Return [x, y] of the center of cell containing provided text 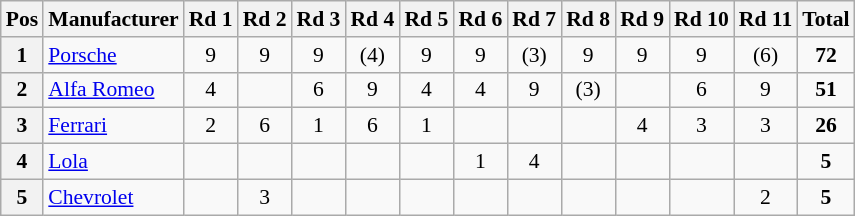
Rd 8 [588, 19]
Rd 6 [480, 19]
Rd 7 [534, 19]
Lola [113, 162]
Porsche [113, 55]
Total [826, 19]
(6) [766, 55]
Chevrolet [113, 197]
26 [826, 126]
Alfa Romeo [113, 90]
Rd 1 [211, 19]
Rd 5 [426, 19]
Manufacturer [113, 19]
51 [826, 90]
Rd 3 [319, 19]
72 [826, 55]
Rd 9 [642, 19]
Rd 10 [702, 19]
Pos [22, 19]
Rd 11 [766, 19]
Rd 2 [265, 19]
Rd 4 [372, 19]
Ferrari [113, 126]
(4) [372, 55]
